Locate the cell with the specified text and output its [X, Y] center coordinate. 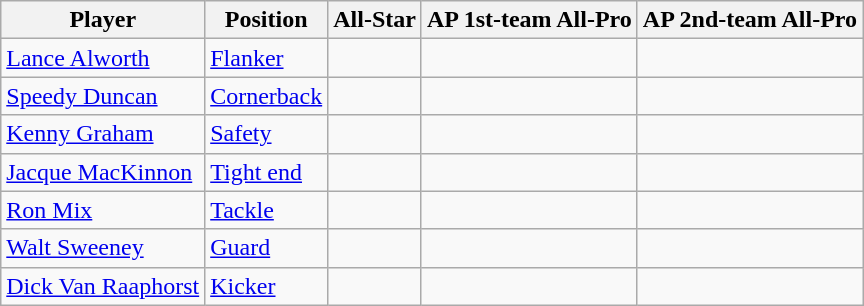
Cornerback [266, 96]
Walt Sweeney [103, 248]
Speedy Duncan [103, 96]
Player [103, 20]
Jacque MacKinnon [103, 172]
Position [266, 20]
Tight end [266, 172]
AP 2nd-team All-Pro [750, 20]
Dick Van Raaphorst [103, 286]
All-Star [375, 20]
Kicker [266, 286]
Lance Alworth [103, 58]
Ron Mix [103, 210]
Guard [266, 248]
Tackle [266, 210]
AP 1st-team All-Pro [529, 20]
Safety [266, 134]
Flanker [266, 58]
Kenny Graham [103, 134]
